Return (X, Y) of the center of cell containing provided text 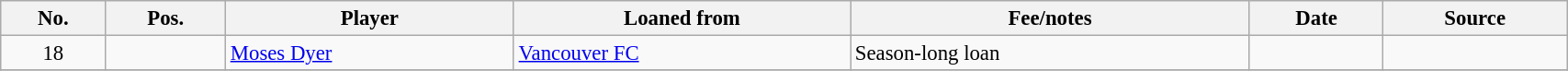
Moses Dyer (369, 53)
Date (1315, 18)
18 (53, 53)
Source (1475, 18)
No. (53, 18)
Season-long loan (1051, 53)
Pos. (165, 18)
Player (369, 18)
Fee/notes (1051, 18)
Vancouver FC (682, 53)
Loaned from (682, 18)
